Provide the (X, Y) coordinate of the cell's center where the given text is located.  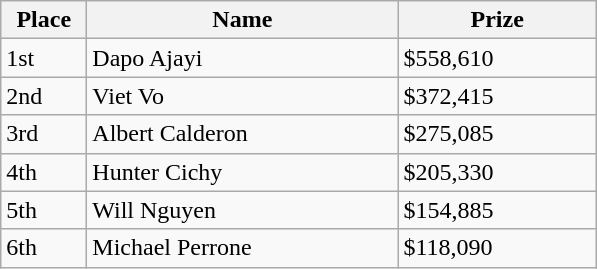
$118,090 (498, 248)
1st (44, 58)
Viet Vo (242, 96)
2nd (44, 96)
5th (44, 210)
Will Nguyen (242, 210)
Place (44, 20)
Dapo Ajayi (242, 58)
Hunter Cichy (242, 172)
Albert Calderon (242, 134)
$372,415 (498, 96)
Michael Perrone (242, 248)
6th (44, 248)
$205,330 (498, 172)
$154,885 (498, 210)
$558,610 (498, 58)
Name (242, 20)
$275,085 (498, 134)
3rd (44, 134)
4th (44, 172)
Prize (498, 20)
